For the text-containing cell, return its midpoint in (x, y) coordinate format. 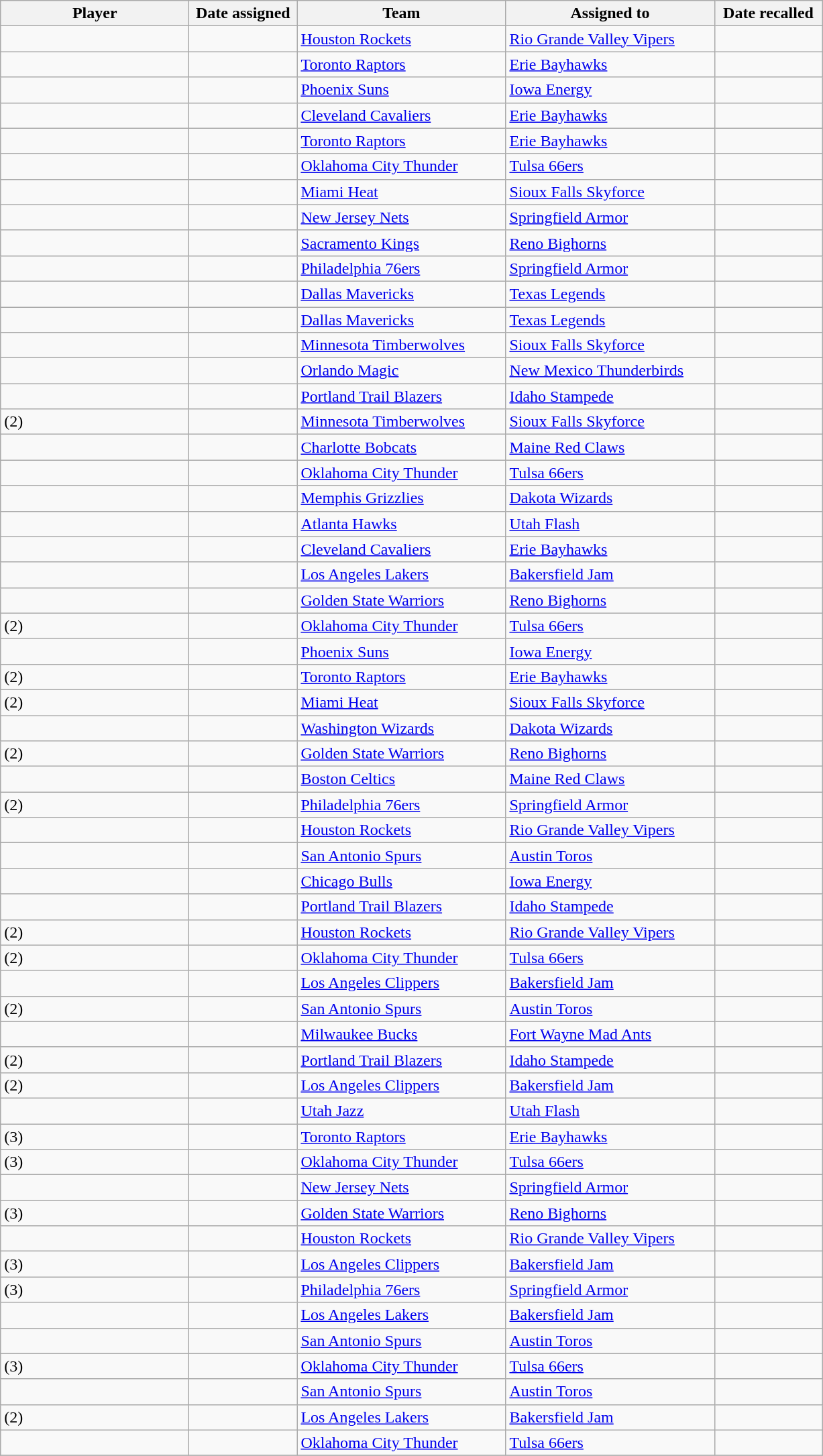
Boston Celtics (401, 779)
Player (95, 13)
Washington Wizards (401, 728)
Team (401, 13)
Fort Wayne Mad Ants (610, 1034)
Memphis Grizzlies (401, 498)
Milwaukee Bucks (401, 1034)
Date recalled (769, 13)
Atlanta Hawks (401, 524)
Utah Jazz (401, 1111)
Sacramento Kings (401, 243)
Assigned to (610, 13)
Date assigned (243, 13)
Orlando Magic (401, 371)
New Mexico Thunderbirds (610, 371)
Chicago Bulls (401, 881)
Charlotte Bobcats (401, 447)
